For the text-containing cell, return its midpoint in (x, y) coordinate format. 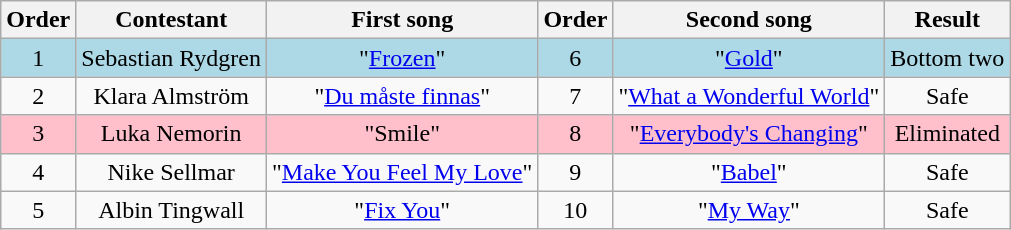
"Frozen" (402, 58)
Luka Nemorin (172, 134)
1 (38, 58)
5 (38, 210)
"Babel" (749, 172)
Second song (749, 20)
8 (576, 134)
"Gold" (749, 58)
Sebastian Rydgren (172, 58)
7 (576, 96)
First song (402, 20)
Klara Almström (172, 96)
"My Way" (749, 210)
Eliminated (948, 134)
"Smile" (402, 134)
"What a Wonderful World" (749, 96)
Bottom two (948, 58)
"Fix You" (402, 210)
"Du måste finnas" (402, 96)
Contestant (172, 20)
2 (38, 96)
"Everybody's Changing" (749, 134)
10 (576, 210)
4 (38, 172)
6 (576, 58)
9 (576, 172)
Albin Tingwall (172, 210)
3 (38, 134)
Nike Sellmar (172, 172)
"Make You Feel My Love" (402, 172)
Result (948, 20)
